Capture the cell that displays the provided text and extract its (x, y) central coordinate. 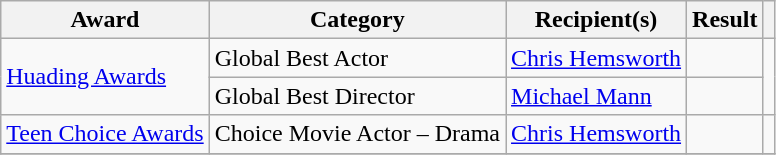
Result (725, 20)
Huading Awards (105, 77)
Global Best Actor (357, 58)
Teen Choice Awards (105, 134)
Award (105, 20)
Choice Movie Actor – Drama (357, 134)
Global Best Director (357, 96)
Category (357, 20)
Recipient(s) (596, 20)
Michael Mann (596, 96)
